Scan for the cell matching the given text and deliver its [X, Y] coordinate at center. 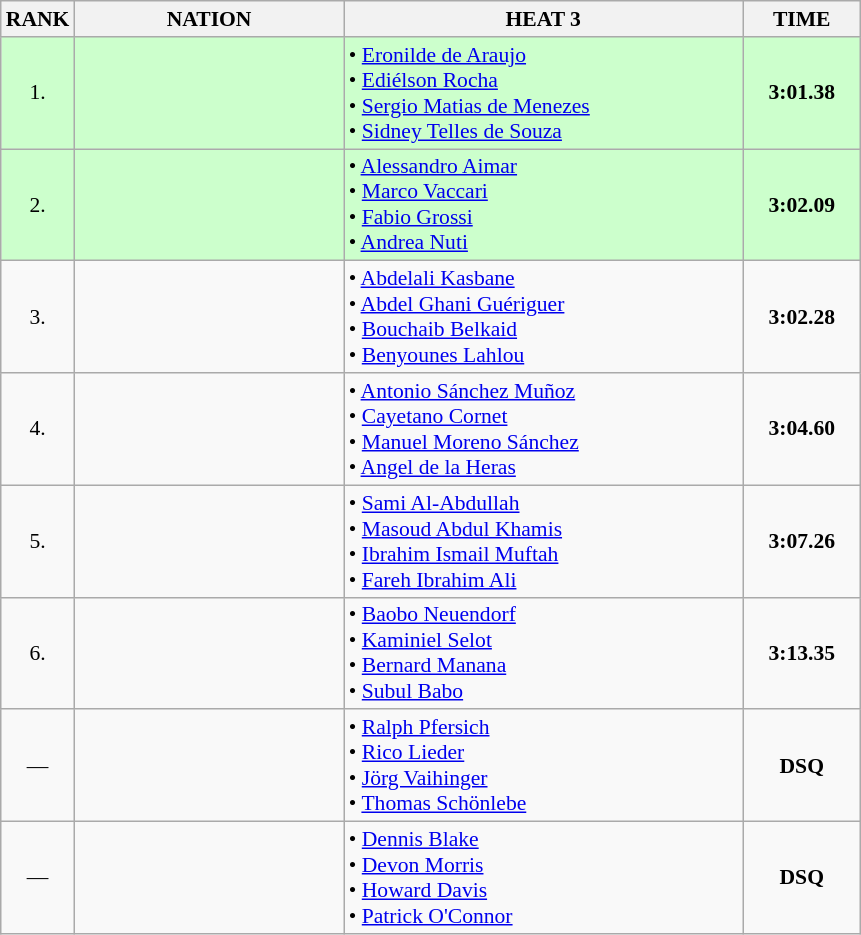
HEAT 3 [544, 19]
2. [38, 205]
NATION [208, 19]
3:01.38 [802, 93]
TIME [802, 19]
5. [38, 541]
• Baobo Neuendorf• Kaminiel Selot• Bernard Manana• Subul Babo [544, 653]
• Abdelali Kasbane• Abdel Ghani Guériguer• Bouchaib Belkaid• Benyounes Lahlou [544, 317]
3:13.35 [802, 653]
• Ralph Pfersich• Rico Lieder• Jörg Vaihinger• Thomas Schönlebe [544, 766]
RANK [38, 19]
• Sami Al-Abdullah• Masoud Abdul Khamis• Ibrahim Ismail Muftah• Fareh Ibrahim Ali [544, 541]
• Eronilde de Araujo• Ediélson Rocha• Sergio Matias de Menezes• Sidney Telles de Souza [544, 93]
3:04.60 [802, 429]
• Dennis Blake• Devon Morris• Howard Davis• Patrick O'Connor [544, 878]
3:02.09 [802, 205]
3:02.28 [802, 317]
6. [38, 653]
• Antonio Sánchez Muñoz• Cayetano Cornet• Manuel Moreno Sánchez• Angel de la Heras [544, 429]
• Alessandro Aimar• Marco Vaccari• Fabio Grossi• Andrea Nuti [544, 205]
1. [38, 93]
4. [38, 429]
3:07.26 [802, 541]
3. [38, 317]
